Extract the (x, y) coordinate from the center of the cell holding the provided text.  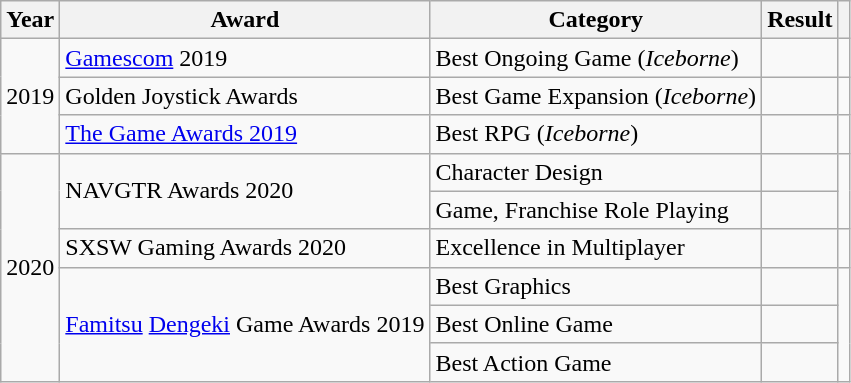
Game, Franchise Role Playing (596, 210)
2019 (30, 96)
Year (30, 20)
2020 (30, 267)
Famitsu Dengeki Game Awards 2019 (245, 324)
Category (596, 20)
Gamescom 2019 (245, 58)
NAVGTR Awards 2020 (245, 191)
Excellence in Multiplayer (596, 248)
Award (245, 20)
Best Online Game (596, 324)
Character Design (596, 172)
Best RPG (Iceborne) (596, 134)
Golden Joystick Awards (245, 96)
SXSW Gaming Awards 2020 (245, 248)
Best Ongoing Game (Iceborne) (596, 58)
Best Action Game (596, 362)
Best Game Expansion (Iceborne) (596, 96)
Result (800, 20)
Best Graphics (596, 286)
The Game Awards 2019 (245, 134)
